Search for the cell housing the specified text and yield its (X, Y) center coordinate. 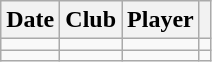
Player (161, 20)
Club (91, 20)
Date (30, 20)
